Return [x, y] of the center of cell containing provided text 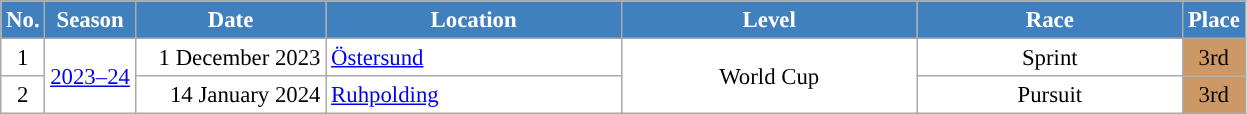
2 [23, 95]
2023–24 [90, 76]
Date [230, 20]
Place [1214, 20]
Östersund [474, 58]
Ruhpolding [474, 95]
1 December 2023 [230, 58]
14 January 2024 [230, 95]
1 [23, 58]
Race [1050, 20]
World Cup [769, 76]
No. [23, 20]
Pursuit [1050, 95]
Season [90, 20]
Sprint [1050, 58]
Level [769, 20]
Location [474, 20]
